Output the [x, y] coordinate of the center of the cell containing the given text.  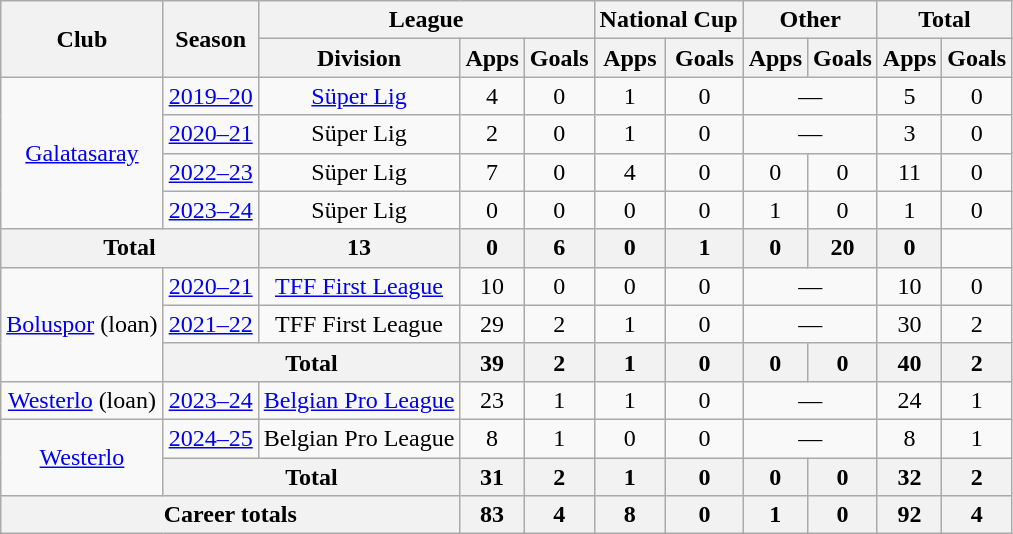
League [426, 20]
Boluspor (loan) [82, 324]
39 [492, 362]
Career totals [230, 515]
23 [492, 400]
32 [909, 477]
20 [843, 248]
11 [909, 172]
2022–23 [210, 172]
83 [492, 515]
6 [559, 248]
Division [359, 58]
7 [492, 172]
31 [492, 477]
40 [909, 362]
Club [82, 39]
30 [909, 324]
Galatasaray [82, 153]
Other [810, 20]
24 [909, 400]
National Cup [668, 20]
3 [909, 134]
92 [909, 515]
13 [359, 248]
2019–20 [210, 96]
Season [210, 39]
2021–22 [210, 324]
5 [909, 96]
Westerlo [82, 457]
Westerlo (loan) [82, 400]
2024–25 [210, 438]
29 [492, 324]
